Extract the [X, Y] coordinate from the center of the cell holding the provided text.  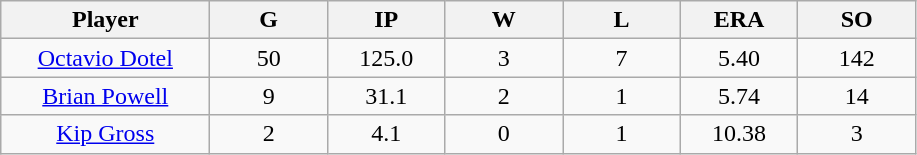
10.38 [739, 134]
Brian Powell [106, 96]
5.40 [739, 58]
31.1 [386, 96]
W [504, 20]
0 [504, 134]
Player [106, 20]
5.74 [739, 96]
7 [622, 58]
142 [857, 58]
SO [857, 20]
14 [857, 96]
4.1 [386, 134]
G [269, 20]
125.0 [386, 58]
Octavio Dotel [106, 58]
ERA [739, 20]
IP [386, 20]
L [622, 20]
9 [269, 96]
50 [269, 58]
Kip Gross [106, 134]
